Locate the cell with the specified text and output its (x, y) center coordinate. 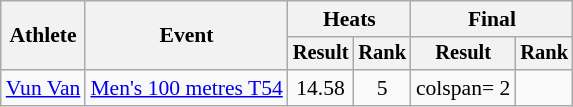
Athlete (44, 36)
Final (492, 19)
Vun Van (44, 88)
colspan= 2 (463, 88)
14.58 (321, 88)
Men's 100 metres T54 (186, 88)
Heats (350, 19)
Event (186, 36)
5 (382, 88)
